Detect which cell encompasses the target text, then output its (X, Y) center coordinate. 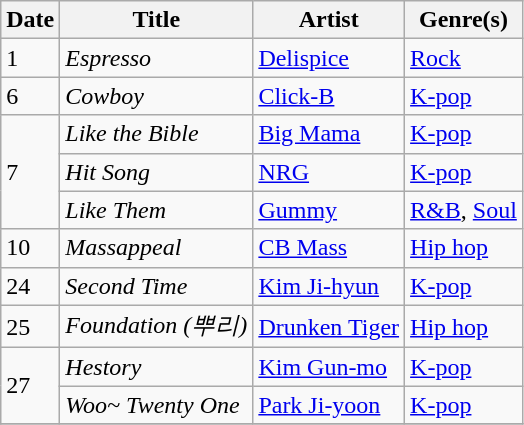
27 (30, 386)
25 (30, 326)
Foundation (뿌리) (156, 326)
Massappeal (156, 248)
Like the Bible (156, 134)
Drunken Tiger (329, 326)
Hestory (156, 367)
Gummy (329, 210)
CB Mass (329, 248)
Kim Ji-hyun (329, 286)
Big Mama (329, 134)
Click-B (329, 96)
10 (30, 248)
Hit Song (156, 172)
Espresso (156, 58)
Woo~ Twenty One (156, 405)
Artist (329, 20)
7 (30, 172)
24 (30, 286)
NRG (329, 172)
1 (30, 58)
Delispice (329, 58)
Title (156, 20)
R&B, Soul (464, 210)
Rock (464, 58)
Like Them (156, 210)
6 (30, 96)
Genre(s) (464, 20)
Date (30, 20)
Cowboy (156, 96)
Second Time (156, 286)
Kim Gun-mo (329, 367)
Park Ji-yoon (329, 405)
